Return the [x, y] coordinate for the center point of the cell that contains the specified text.  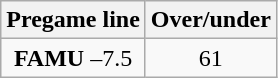
FAMU –7.5 [74, 58]
Over/under [210, 20]
Pregame line [74, 20]
61 [210, 58]
